Find where the given text appears and provide that cell's center as (x, y) coordinate. 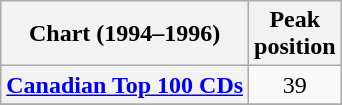
Canadian Top 100 CDs (125, 85)
Chart (1994–1996) (125, 34)
Peakposition (295, 34)
39 (295, 85)
